Provide the [X, Y] coordinate of the cell's center where the given text is located.  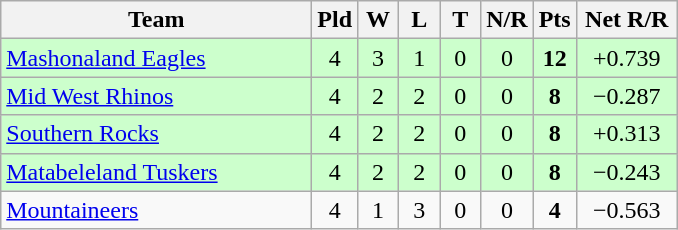
Mashonaland Eagles [156, 58]
L [420, 20]
−0.243 [626, 172]
12 [554, 58]
Matabeleland Tuskers [156, 172]
T [460, 20]
Pts [554, 20]
W [378, 20]
N/R [507, 20]
Mountaineers [156, 210]
+0.739 [626, 58]
−0.287 [626, 96]
Mid West Rhinos [156, 96]
Southern Rocks [156, 134]
−0.563 [626, 210]
+0.313 [626, 134]
Team [156, 20]
Net R/R [626, 20]
Pld [335, 20]
